Detect which cell encompasses the target text, then output its (x, y) center coordinate. 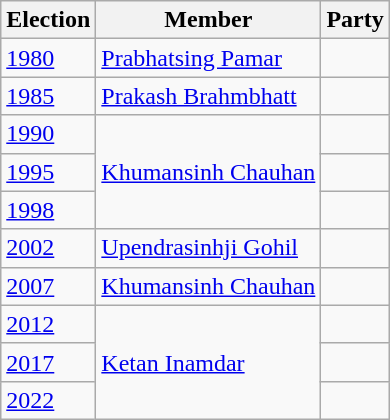
2012 (48, 324)
2007 (48, 286)
Ketan Inamdar (208, 362)
1990 (48, 134)
1995 (48, 172)
Party (355, 20)
2017 (48, 362)
2002 (48, 248)
Member (208, 20)
Upendrasinhji Gohil (208, 248)
Prakash Brahmbhatt (208, 96)
Prabhatsing Pamar (208, 58)
1980 (48, 58)
1998 (48, 210)
2022 (48, 400)
Election (48, 20)
1985 (48, 96)
